Capture the cell that displays the provided text and extract its (x, y) central coordinate. 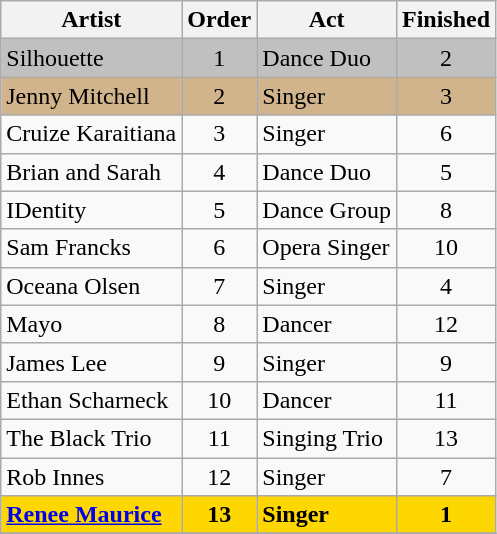
Renee Maurice (92, 515)
Dance Group (327, 210)
Silhouette (92, 58)
Mayo (92, 324)
The Black Trio (92, 438)
Ethan Scharneck (92, 400)
Rob Innes (92, 477)
Order (220, 20)
Brian and Sarah (92, 172)
Cruize Karaitiana (92, 134)
Jenny Mitchell (92, 96)
IDentity (92, 210)
Sam Francks (92, 248)
Opera Singer (327, 248)
James Lee (92, 362)
Artist (92, 20)
Finished (446, 20)
Oceana Olsen (92, 286)
Singing Trio (327, 438)
Act (327, 20)
